Determine the [x, y] coordinate at the center of the cell enclosing the given text.  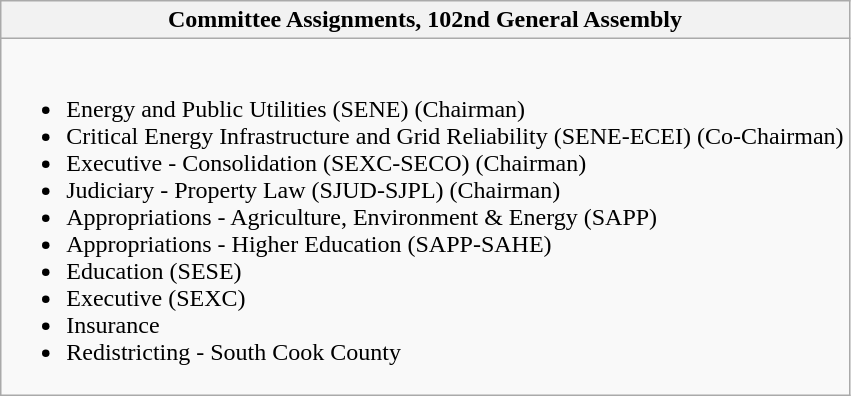
Committee Assignments, 102nd General Assembly [425, 20]
